Capture the cell that displays the provided text and extract its [X, Y] central coordinate. 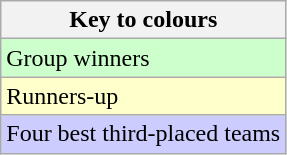
Group winners [144, 58]
Runners-up [144, 96]
Key to colours [144, 20]
Four best third-placed teams [144, 134]
